Output the [x, y] coordinate of the center of the cell containing the given text.  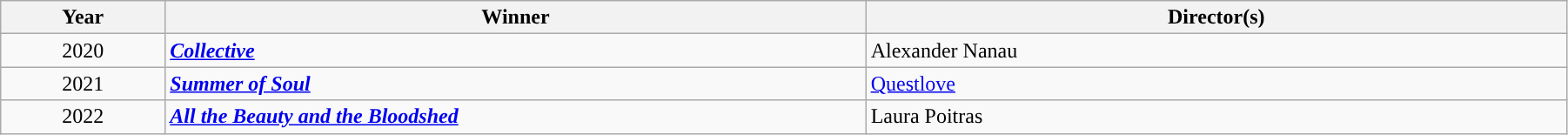
2022 [84, 117]
Year [84, 17]
All the Beauty and the Bloodshed [515, 117]
Questlove [1216, 84]
Laura Poitras [1216, 117]
Director(s) [1216, 17]
Collective [515, 51]
Summer of Soul [515, 84]
2021 [84, 84]
Alexander Nanau [1216, 51]
2020 [84, 51]
Winner [515, 17]
